From the cell containing the given text, extract its center point as [X, Y] coordinate. 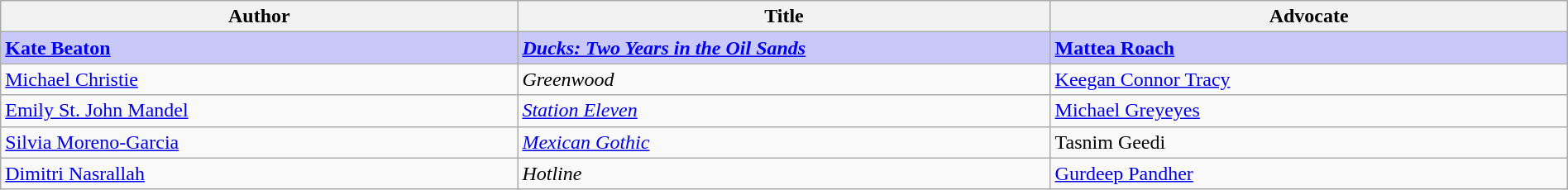
Keegan Connor Tracy [1308, 79]
Greenwood [784, 79]
Emily St. John Mandel [260, 111]
Station Eleven [784, 111]
Title [784, 17]
Mexican Gothic [784, 142]
Gurdeep Pandher [1308, 173]
Michael Greyeyes [1308, 111]
Tasnim Geedi [1308, 142]
Hotline [784, 173]
Mattea Roach [1308, 48]
Silvia Moreno-Garcia [260, 142]
Michael Christie [260, 79]
Author [260, 17]
Dimitri Nasrallah [260, 173]
Kate Beaton [260, 48]
Advocate [1308, 17]
Ducks: Two Years in the Oil Sands [784, 48]
